Output the (X, Y) coordinate of the center of the cell containing the given text.  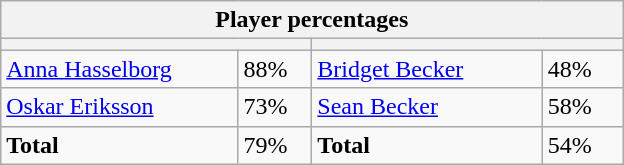
54% (582, 145)
48% (582, 69)
Oskar Eriksson (120, 107)
Sean Becker (427, 107)
Player percentages (312, 20)
88% (275, 69)
Anna Hasselborg (120, 69)
79% (275, 145)
Bridget Becker (427, 69)
58% (582, 107)
73% (275, 107)
